Locate the cell with the specified text and output its [x, y] center coordinate. 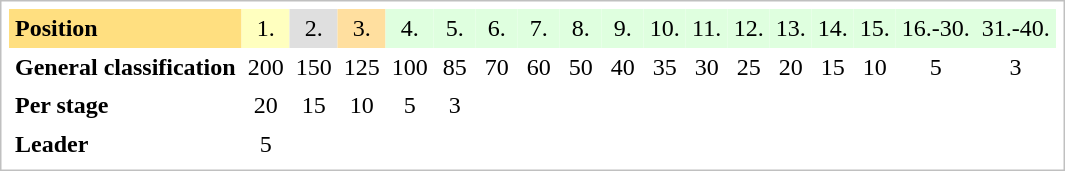
11. [707, 28]
100 [410, 66]
1. [266, 28]
9. [623, 28]
31.-40. [1016, 28]
General classification [126, 66]
13. [791, 28]
25 [749, 66]
200 [266, 66]
30 [707, 66]
60 [539, 66]
50 [581, 66]
Leader [126, 143]
12. [749, 28]
70 [497, 66]
2. [314, 28]
35 [665, 66]
Per stage [126, 105]
6. [497, 28]
5. [455, 28]
150 [314, 66]
3. [362, 28]
85 [455, 66]
Position [126, 28]
40 [623, 66]
14. [833, 28]
4. [410, 28]
125 [362, 66]
15. [875, 28]
10. [665, 28]
7. [539, 28]
16.-30. [936, 28]
8. [581, 28]
